From the cell containing the given text, extract its center point as (x, y) coordinate. 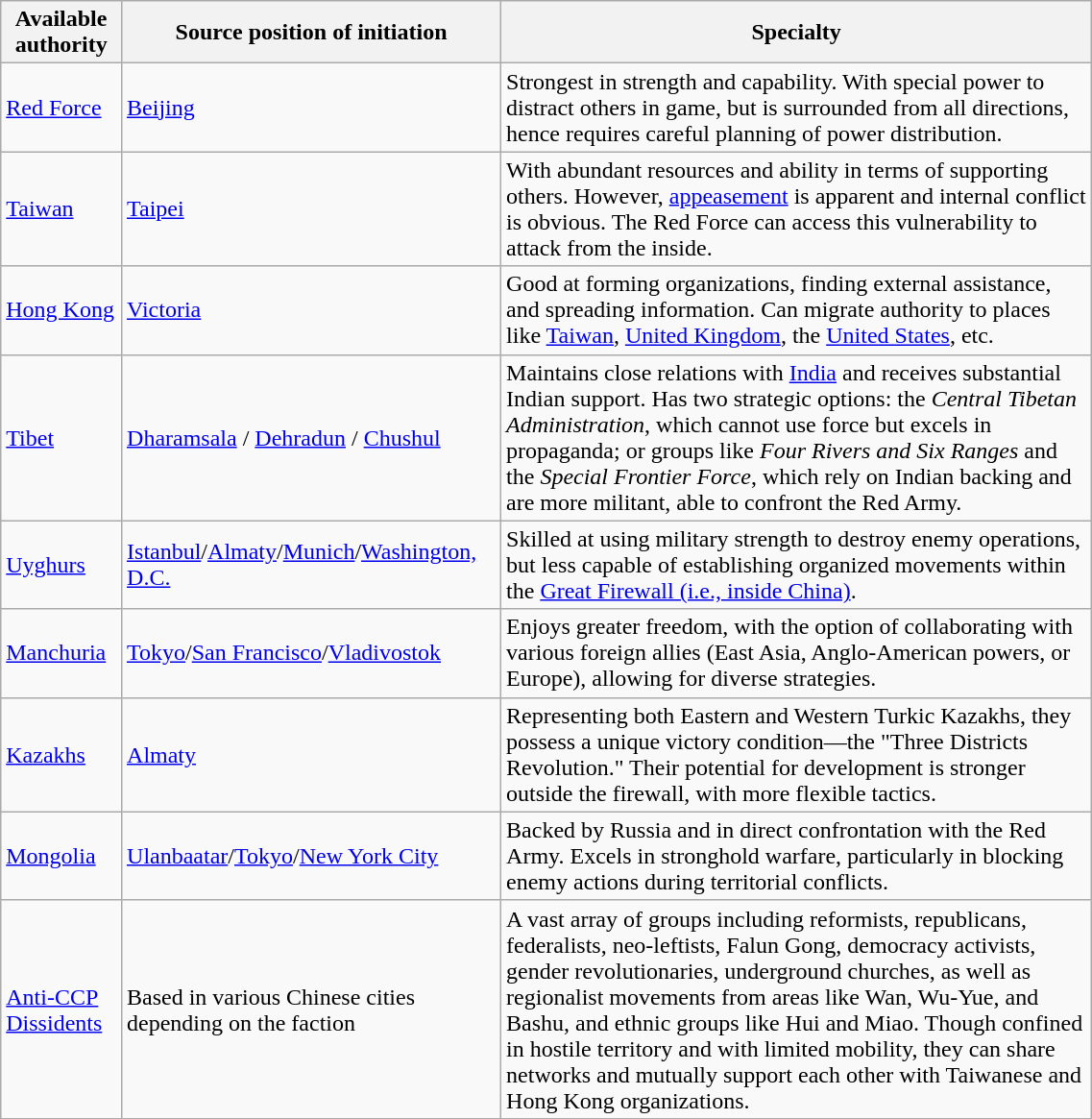
Mongolia (61, 856)
Beijing (311, 108)
Available authority (61, 33)
Tokyo/San Francisco/Vladivostok (311, 653)
Uyghurs (61, 565)
Hong Kong (61, 310)
Based in various Chinese cities depending on the faction (311, 1009)
Manchuria (61, 653)
Source position of initiation (311, 33)
Red Force (61, 108)
Specialty (797, 33)
Taiwan (61, 209)
Taipei (311, 209)
Kazakhs (61, 755)
Dharamsala / Dehradun / Chushul (311, 438)
Ulanbaatar/Tokyo/New York City (311, 856)
Victoria (311, 310)
Almaty (311, 755)
Tibet (61, 438)
Istanbul/Almaty/Munich/Washington, D.C. (311, 565)
Anti-CCP Dissidents (61, 1009)
